Capture the cell that displays the provided text and extract its [X, Y] central coordinate. 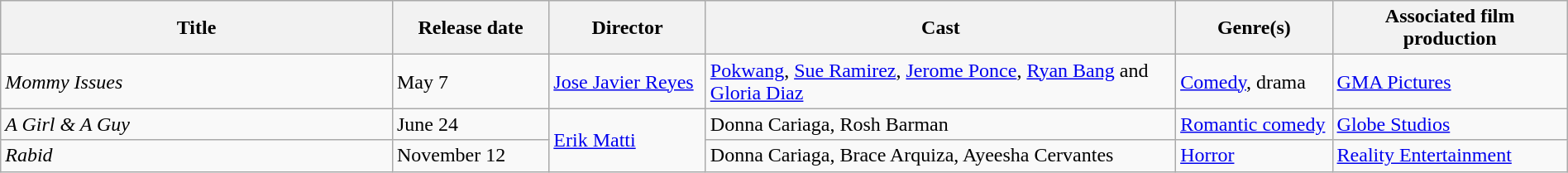
Mommy Issues [197, 81]
June 24 [470, 124]
Release date [470, 28]
Romantic comedy [1254, 124]
Donna Cariaga, Rosh Barman [940, 124]
Title [197, 28]
A Girl & A Guy [197, 124]
Rabid [197, 156]
Jose Javier Reyes [627, 81]
Pokwang, Sue Ramirez, Jerome Ponce, Ryan Bang and Gloria Diaz [940, 81]
Reality Entertainment [1450, 156]
Associated film production [1450, 28]
Donna Cariaga, Brace Arquiza, Ayeesha Cervantes [940, 156]
Globe Studios [1450, 124]
May 7 [470, 81]
GMA Pictures [1450, 81]
Genre(s) [1254, 28]
Director [627, 28]
Erik Matti [627, 140]
Comedy, drama [1254, 81]
Cast [940, 28]
Horror [1254, 156]
November 12 [470, 156]
